Detect which cell encompasses the target text, then output its (x, y) center coordinate. 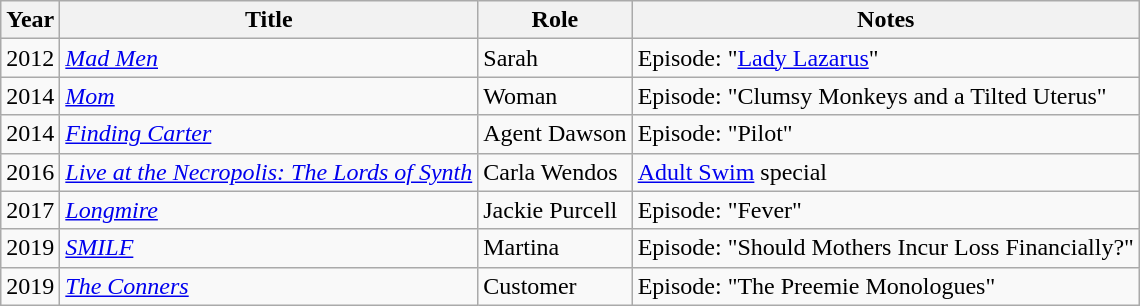
Live at the Necropolis: The Lords of Synth (269, 172)
2017 (30, 210)
Episode: "Clumsy Monkeys and a Tilted Uterus" (886, 96)
2016 (30, 172)
Title (269, 20)
Sarah (555, 58)
Mad Men (269, 58)
Longmire (269, 210)
Episode: "The Preemie Monologues" (886, 286)
2012 (30, 58)
Episode: "Should Mothers Incur Loss Financially?" (886, 248)
Woman (555, 96)
Agent Dawson (555, 134)
Episode: "Lady Lazarus" (886, 58)
Episode: "Pilot" (886, 134)
Finding Carter (269, 134)
Customer (555, 286)
Adult Swim special (886, 172)
Mom (269, 96)
Notes (886, 20)
Episode: "Fever" (886, 210)
Role (555, 20)
Year (30, 20)
The Conners (269, 286)
SMILF (269, 248)
Martina (555, 248)
Jackie Purcell (555, 210)
Carla Wendos (555, 172)
